Find where the given text appears and provide that cell's center as (x, y) coordinate. 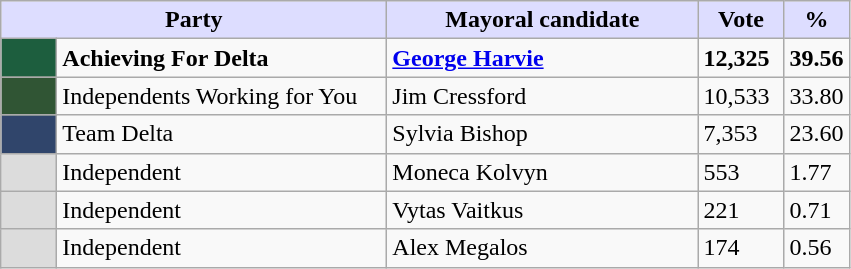
Party (194, 20)
Independents Working for You (222, 96)
1.77 (816, 172)
0.71 (816, 210)
Moneca Kolvyn (542, 172)
0.56 (816, 248)
39.56 (816, 58)
Vytas Vaitkus (542, 210)
174 (741, 248)
23.60 (816, 134)
12,325 (741, 58)
Sylvia Bishop (542, 134)
Jim Cressford (542, 96)
Achieving For Delta (222, 58)
10,533 (741, 96)
7,353 (741, 134)
Team Delta (222, 134)
221 (741, 210)
George Harvie (542, 58)
Alex Megalos (542, 248)
33.80 (816, 96)
Vote (741, 20)
553 (741, 172)
Mayoral candidate (542, 20)
% (816, 20)
